Identify which cell holds the provided text, then report its [x, y] central coordinate. 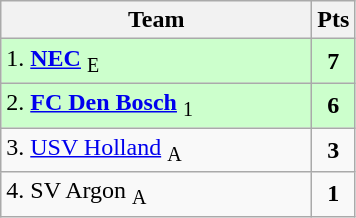
7 [334, 61]
1. NEC E [156, 61]
Team [156, 20]
1 [334, 194]
2. FC Den Bosch 1 [156, 105]
Pts [334, 20]
6 [334, 105]
3. USV Holland A [156, 150]
3 [334, 150]
4. SV Argon A [156, 194]
